Capture the cell that displays the provided text and extract its (x, y) central coordinate. 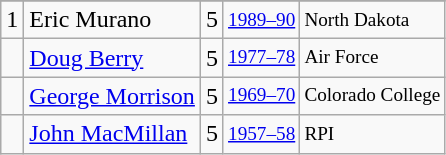
1977–78 (261, 58)
Doug Berry (112, 58)
Eric Murano (112, 20)
Colorado College (372, 96)
1 (12, 20)
1989–90 (261, 20)
1957–58 (261, 134)
John MacMillan (112, 134)
North Dakota (372, 20)
1969–70 (261, 96)
George Morrison (112, 96)
RPI (372, 134)
Air Force (372, 58)
